Return [x, y] of the center of cell containing provided text 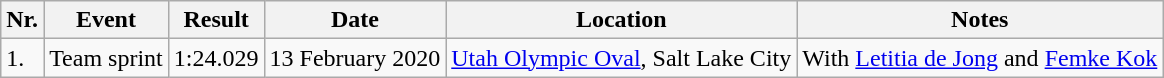
Notes [980, 20]
Nr. [22, 20]
Event [106, 20]
Result [216, 20]
Date [355, 20]
13 February 2020 [355, 58]
Team sprint [106, 58]
1:24.029 [216, 58]
Utah Olympic Oval, Salt Lake City [622, 58]
With Letitia de Jong and Femke Kok [980, 58]
1. [22, 58]
Location [622, 20]
